Find where the given text appears and provide that cell's center as [X, Y] coordinate. 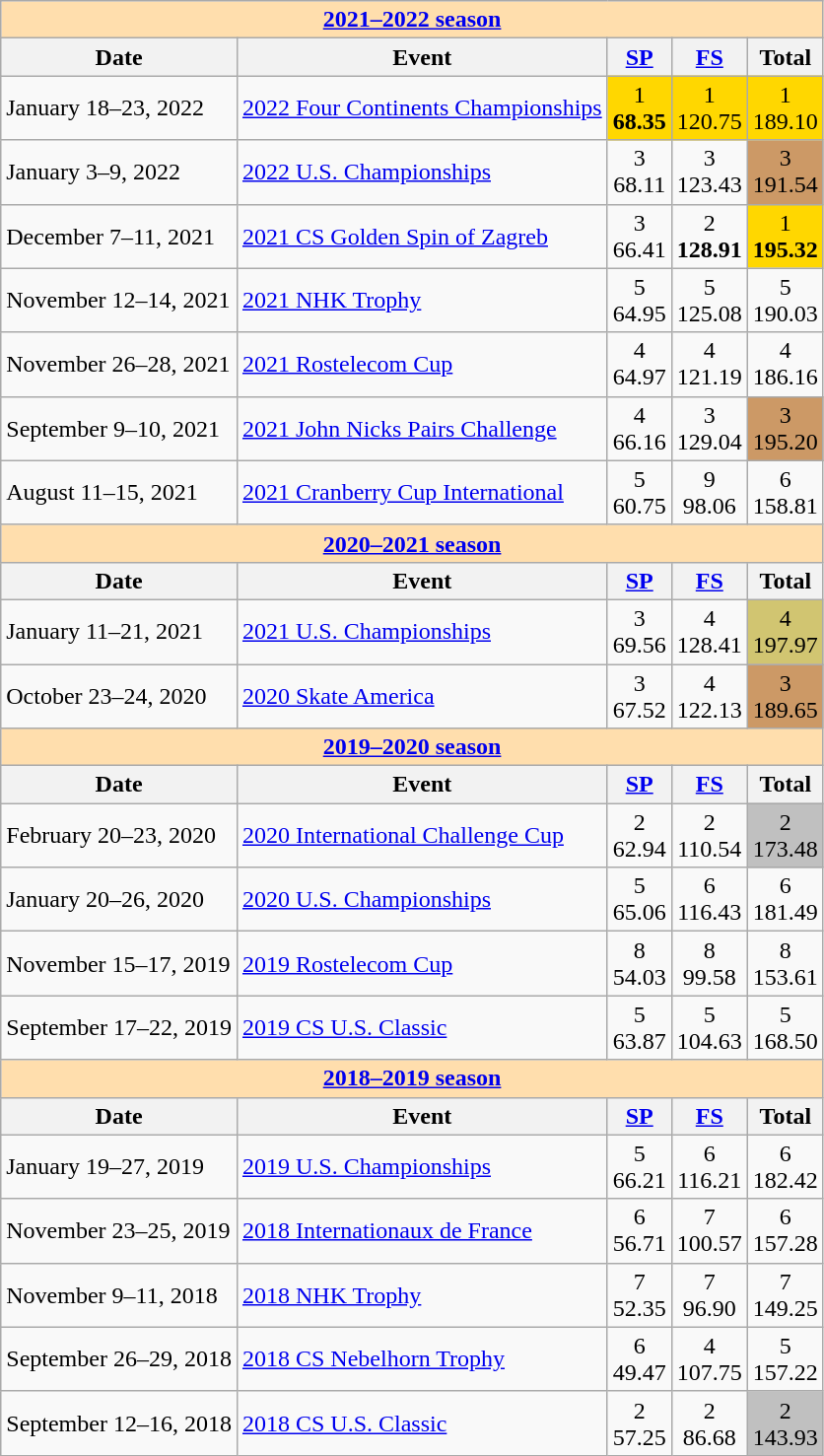
2018 CS Nebelhorn Trophy [422, 1358]
1 120.75 [710, 108]
2019 CS U.S. Classic [422, 1027]
November 9–11, 2018 [119, 1295]
September 17–22, 2019 [119, 1027]
January 20–26, 2020 [119, 899]
6 158.81 [785, 493]
4 66.16 [639, 428]
6 181.49 [785, 899]
5 104.63 [710, 1027]
5 168.50 [785, 1027]
1 195.32 [785, 237]
9 98.06 [710, 493]
October 23–24, 2020 [119, 696]
2018 CS U.S. Classic [422, 1423]
1 68.35 [639, 108]
2021 Rostelecom Cup [422, 365]
2 57.25 [639, 1423]
5 65.06 [639, 899]
4 186.16 [785, 365]
4 64.97 [639, 365]
7 52.35 [639, 1295]
7 100.57 [710, 1230]
2 173.48 [785, 836]
8 54.03 [639, 964]
3 123.43 [710, 172]
August 11–15, 2021 [119, 493]
2021 Cranberry Cup International [422, 493]
1 189.10 [785, 108]
2021–2022 season [412, 20]
5 190.03 [785, 300]
2021 U.S. Championships [422, 631]
2022 Four Continents Championships [422, 108]
6 116.43 [710, 899]
2 62.94 [639, 836]
5 66.21 [639, 1167]
2020–2021 season [412, 543]
September 9–10, 2021 [119, 428]
January 18–23, 2022 [119, 108]
6 56.71 [639, 1230]
2022 U.S. Championships [422, 172]
November 26–28, 2021 [119, 365]
2020 U.S. Championships [422, 899]
2018 NHK Trophy [422, 1295]
2021 CS Golden Spin of Zagreb [422, 237]
4 122.13 [710, 696]
5 63.87 [639, 1027]
3 68.11 [639, 172]
8 153.61 [785, 964]
2 128.91 [710, 237]
2019 U.S. Championships [422, 1167]
3 69.56 [639, 631]
January 3–9, 2022 [119, 172]
3 67.52 [639, 696]
5 60.75 [639, 493]
8 99.58 [710, 964]
5 157.22 [785, 1358]
November 15–17, 2019 [119, 964]
September 26–29, 2018 [119, 1358]
January 11–21, 2021 [119, 631]
3 191.54 [785, 172]
7 96.90 [710, 1295]
2 86.68 [710, 1423]
2 143.93 [785, 1423]
November 12–14, 2021 [119, 300]
6 116.21 [710, 1167]
2018 Internationaux de France [422, 1230]
5 125.08 [710, 300]
4 197.97 [785, 631]
3 189.65 [785, 696]
6 182.42 [785, 1167]
3 129.04 [710, 428]
2020 Skate America [422, 696]
November 23–25, 2019 [119, 1230]
7 149.25 [785, 1295]
2 110.54 [710, 836]
2021 NHK Trophy [422, 300]
2021 John Nicks Pairs Challenge [422, 428]
2018–2019 season [412, 1078]
February 20–23, 2020 [119, 836]
5 64.95 [639, 300]
6 49.47 [639, 1358]
4 121.19 [710, 365]
September 12–16, 2018 [119, 1423]
2019–2020 season [412, 747]
3 195.20 [785, 428]
2020 International Challenge Cup [422, 836]
3 66.41 [639, 237]
2019 Rostelecom Cup [422, 964]
December 7–11, 2021 [119, 237]
January 19–27, 2019 [119, 1167]
6 157.28 [785, 1230]
4 128.41 [710, 631]
4 107.75 [710, 1358]
